Identify which cell holds the provided text, then report its (x, y) central coordinate. 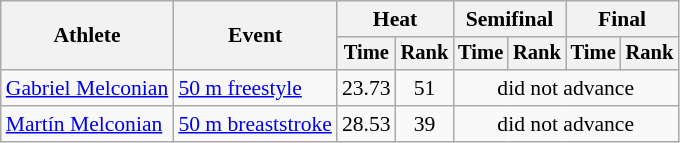
23.73 (366, 88)
Event (255, 36)
51 (425, 88)
Heat (395, 19)
Gabriel Melconian (88, 88)
50 m freestyle (255, 88)
Semifinal (509, 19)
39 (425, 124)
Martín Melconian (88, 124)
28.53 (366, 124)
Athlete (88, 36)
50 m breaststroke (255, 124)
Final (622, 19)
